Identify which cell holds the provided text, then report its [x, y] central coordinate. 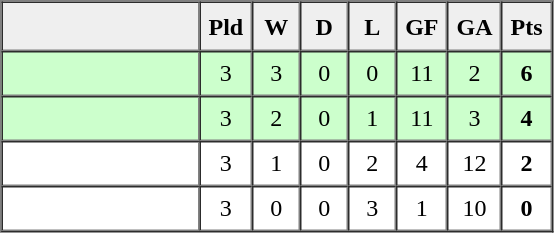
Pld [226, 27]
D [324, 27]
10 [475, 208]
12 [475, 164]
GF [422, 27]
6 [527, 74]
L [372, 27]
Pts [527, 27]
GA [475, 27]
W [276, 27]
